Return the (x, y) coordinate for the center point of the cell that contains the specified text.  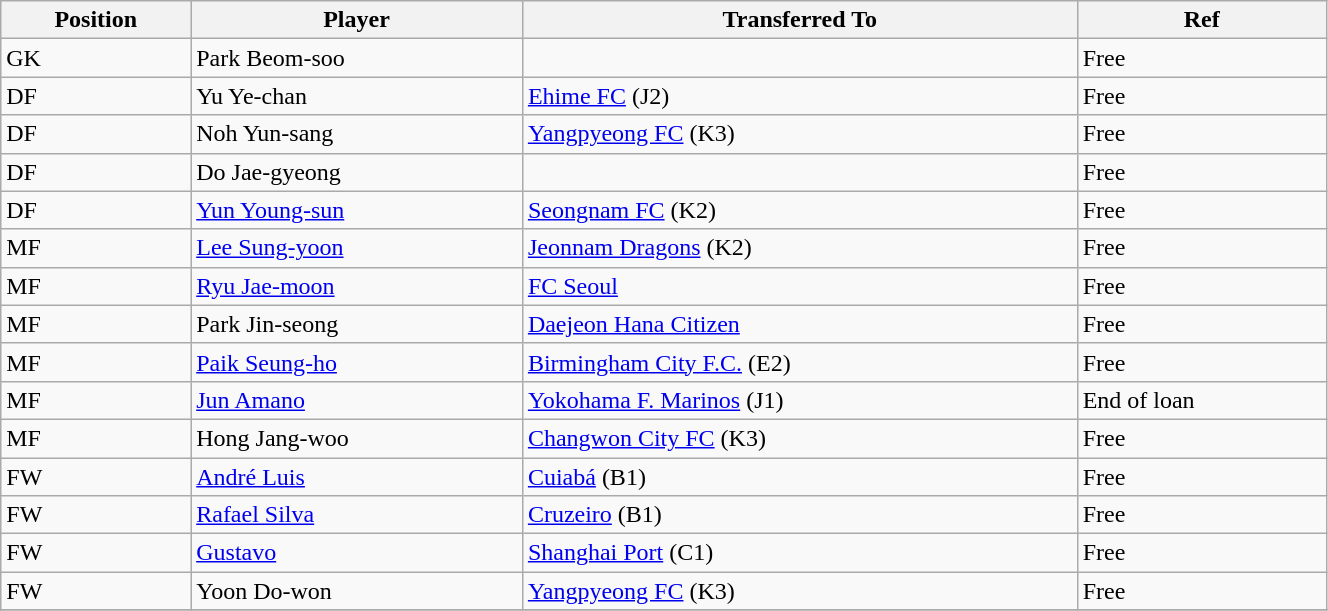
Park Beom-soo (357, 58)
Jeonnam Dragons (K2) (800, 248)
Cuiabá (B1) (800, 477)
Paik Seung-ho (357, 362)
Cruzeiro (B1) (800, 515)
Changwon City FC (K3) (800, 438)
Yoon Do-won (357, 591)
Seongnam FC (K2) (800, 210)
Do Jae-gyeong (357, 172)
Lee Sung-yoon (357, 248)
Shanghai Port (C1) (800, 553)
Gustavo (357, 553)
Jun Amano (357, 400)
End of loan (1202, 400)
Yu Ye-chan (357, 96)
Ref (1202, 20)
André Luis (357, 477)
GK (96, 58)
Hong Jang-woo (357, 438)
Position (96, 20)
Ryu Jae-moon (357, 286)
Yokohama F. Marinos (J1) (800, 400)
FC Seoul (800, 286)
Transferred To (800, 20)
Yun Young-sun (357, 210)
Player (357, 20)
Noh Yun-sang (357, 134)
Park Jin-seong (357, 324)
Rafael Silva (357, 515)
Daejeon Hana Citizen (800, 324)
Ehime FC (J2) (800, 96)
Birmingham City F.C. (E2) (800, 362)
